Locate the cell with the specified text and output its (X, Y) center coordinate. 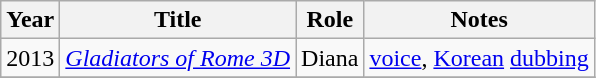
Gladiators of Rome 3D (178, 58)
Diana (330, 58)
voice, Korean dubbing (479, 58)
Year (30, 20)
2013 (30, 58)
Role (330, 20)
Title (178, 20)
Notes (479, 20)
